Determine the [x, y] coordinate at the center of the cell enclosing the given text.  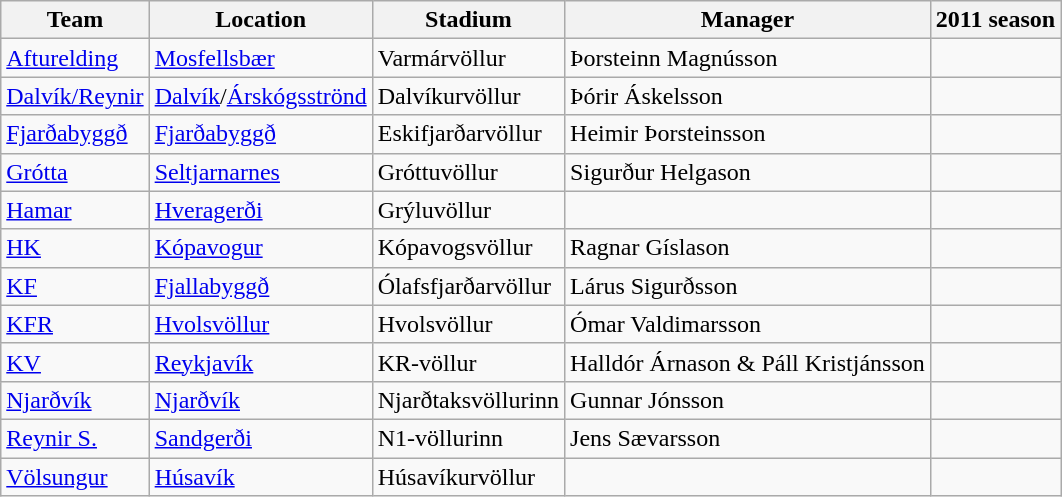
Afturelding [75, 58]
Ragnar Gíslason [748, 248]
Sigurður Helgason [748, 172]
Seltjarnarnes [260, 172]
Sandgerði [260, 438]
Húsavíkurvöllur [468, 477]
Stadium [468, 20]
Grýluvöllur [468, 210]
KV [75, 362]
Dalvík/Árskógsströnd [260, 96]
Lárus Sigurðsson [748, 286]
Manager [748, 20]
Mosfellsbær [260, 58]
Hamar [75, 210]
Dalvík/Reynir [75, 96]
Gunnar Jónsson [748, 400]
Ólafsfjarðarvöllur [468, 286]
KF [75, 286]
Ómar Valdimarsson [748, 324]
Location [260, 20]
Njarðtaksvöllurinn [468, 400]
Grótta [75, 172]
Varmárvöllur [468, 58]
Þorsteinn Magnússon [748, 58]
Völsungur [75, 477]
Dalvíkurvöllur [468, 96]
Húsavík [260, 477]
Fjallabyggð [260, 286]
Hveragerði [260, 210]
Eskifjarðarvöllur [468, 134]
Reykjavík [260, 362]
Reynir S. [75, 438]
HK [75, 248]
Team [75, 20]
Kópavogsvöllur [468, 248]
Þórir Áskelsson [748, 96]
KFR [75, 324]
N1-völlurinn [468, 438]
Gróttuvöllur [468, 172]
Jens Sævarsson [748, 438]
Heimir Þorsteinsson [748, 134]
2011 season [995, 20]
Halldór Árnason & Páll Kristjánsson [748, 362]
Kópavogur [260, 248]
KR-völlur [468, 362]
